For the text-containing cell, return its midpoint in (X, Y) coordinate format. 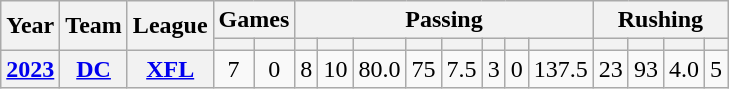
Rushing (660, 20)
93 (646, 69)
XFL (170, 69)
7.5 (462, 69)
10 (336, 69)
7 (234, 69)
DC (94, 69)
Team (94, 26)
5 (716, 69)
4.0 (684, 69)
80.0 (380, 69)
3 (494, 69)
League (170, 26)
Passing (444, 20)
Year (30, 26)
8 (306, 69)
137.5 (560, 69)
75 (424, 69)
23 (610, 69)
Games (254, 20)
2023 (30, 69)
